From the cell containing the given text, extract its center point as [X, Y] coordinate. 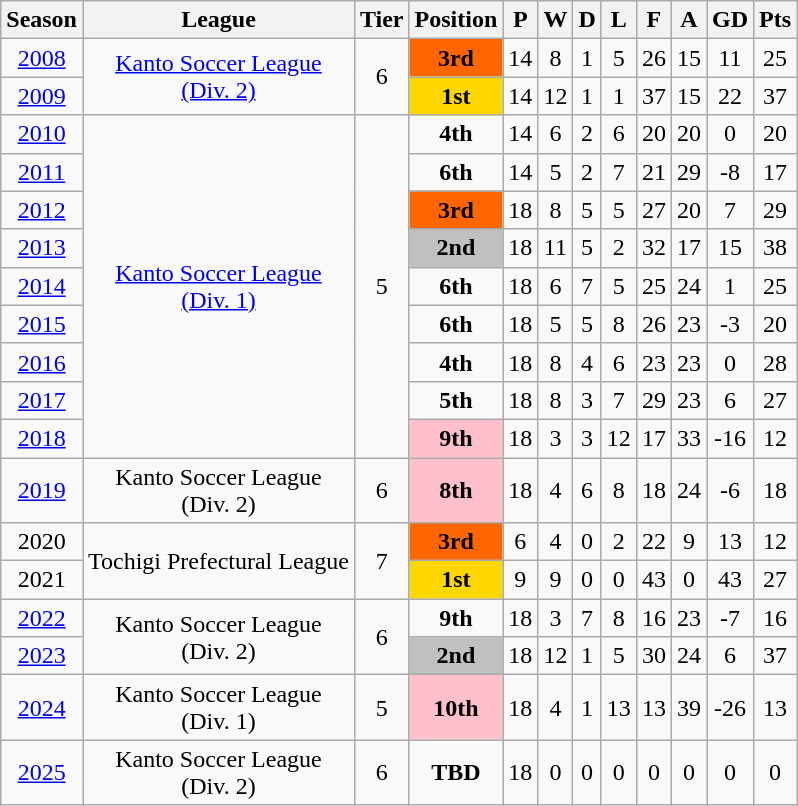
2009 [42, 96]
-7 [730, 618]
30 [654, 656]
A [688, 20]
F [654, 20]
-26 [730, 708]
Tier [382, 20]
2023 [42, 656]
W [556, 20]
-3 [730, 324]
Pts [776, 20]
-8 [730, 172]
2013 [42, 248]
Position [456, 20]
2011 [42, 172]
D [587, 20]
2014 [42, 286]
33 [688, 438]
2015 [42, 324]
2016 [42, 362]
League [218, 20]
2010 [42, 134]
2012 [42, 210]
Season [42, 20]
32 [654, 248]
-16 [730, 438]
TBD [456, 772]
2020 [42, 542]
P [520, 20]
2021 [42, 580]
2024 [42, 708]
GD [730, 20]
8th [456, 490]
10th [456, 708]
2025 [42, 772]
5th [456, 400]
21 [654, 172]
L [618, 20]
38 [776, 248]
2018 [42, 438]
28 [776, 362]
39 [688, 708]
2022 [42, 618]
2019 [42, 490]
2017 [42, 400]
-6 [730, 490]
Tochigi Prefectural League [218, 561]
2008 [42, 58]
